Find where the given text appears and provide that cell's center as (x, y) coordinate. 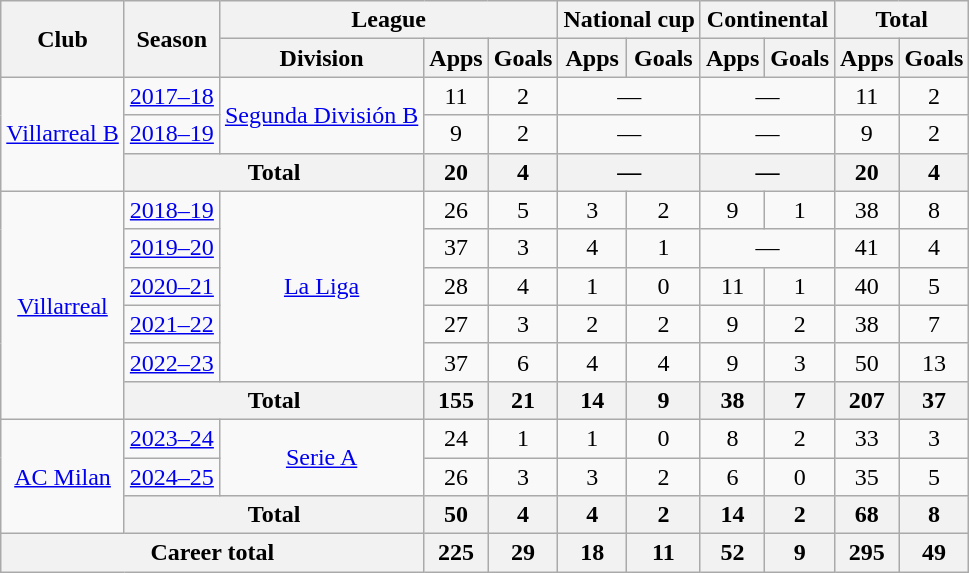
Season (172, 39)
24 (456, 438)
La Liga (321, 286)
Villarreal (63, 305)
29 (523, 553)
52 (732, 553)
2019–20 (172, 248)
2021–22 (172, 324)
Villarreal B (63, 134)
295 (867, 553)
League (388, 20)
13 (934, 362)
2024–25 (172, 477)
33 (867, 438)
Continental (767, 20)
Club (63, 39)
AC Milan (63, 476)
68 (867, 515)
Segunda División B (321, 115)
27 (456, 324)
49 (934, 553)
Division (321, 58)
Career total (212, 553)
28 (456, 286)
Serie A (321, 457)
155 (456, 400)
207 (867, 400)
225 (456, 553)
2022–23 (172, 362)
2023–24 (172, 438)
2020–21 (172, 286)
35 (867, 477)
21 (523, 400)
National cup (629, 20)
2017–18 (172, 96)
18 (592, 553)
41 (867, 248)
40 (867, 286)
